Return (x, y) of the center of cell containing provided text 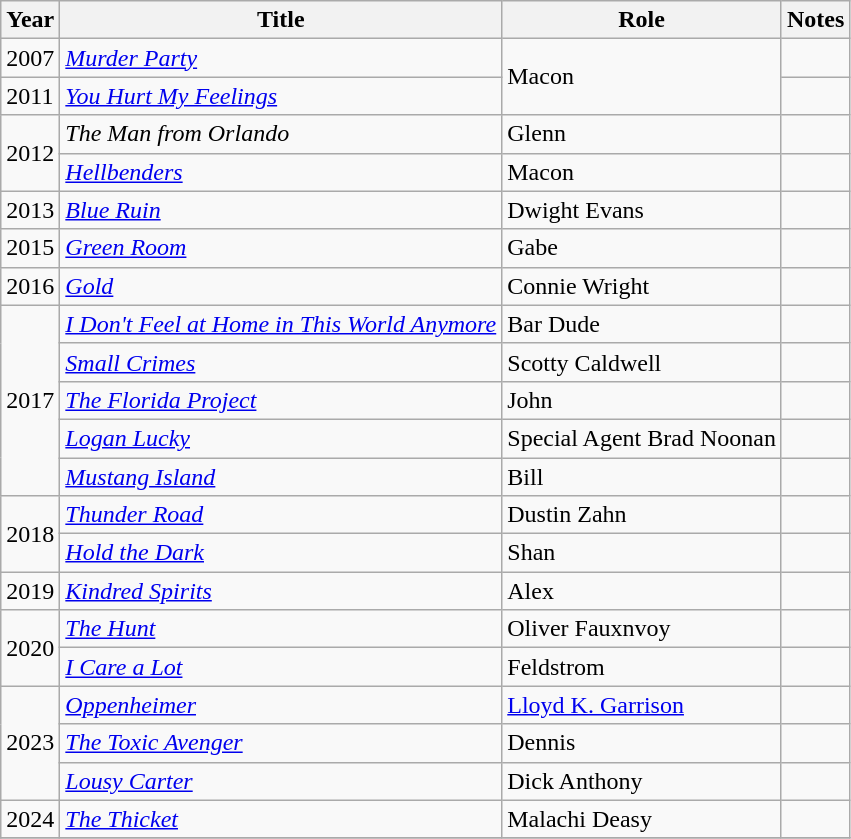
Scotty Caldwell (642, 362)
2020 (30, 648)
Lloyd K. Garrison (642, 705)
Notes (815, 20)
The Man from Orlando (281, 134)
Hold the Dark (281, 553)
Thunder Road (281, 515)
Role (642, 20)
Kindred Spirits (281, 591)
Glenn (642, 134)
Mustang Island (281, 477)
Dwight Evans (642, 210)
Logan Lucky (281, 438)
The Thicket (281, 819)
2018 (30, 534)
Gabe (642, 248)
Dennis (642, 743)
Year (30, 20)
I Care a Lot (281, 667)
2011 (30, 96)
I Don't Feel at Home in This World Anymore (281, 324)
Shan (642, 553)
Oliver Fauxnvoy (642, 629)
You Hurt My Feelings (281, 96)
The Toxic Avenger (281, 743)
Hellbenders (281, 172)
Murder Party (281, 58)
2019 (30, 591)
Green Room (281, 248)
Oppenheimer (281, 705)
Alex (642, 591)
2016 (30, 286)
2013 (30, 210)
Small Crimes (281, 362)
Bar Dude (642, 324)
2007 (30, 58)
Title (281, 20)
Connie Wright (642, 286)
Special Agent Brad Noonan (642, 438)
Blue Ruin (281, 210)
2017 (30, 400)
Dick Anthony (642, 781)
The Florida Project (281, 400)
Gold (281, 286)
Malachi Deasy (642, 819)
Bill (642, 477)
2012 (30, 153)
2023 (30, 743)
Dustin Zahn (642, 515)
Lousy Carter (281, 781)
2024 (30, 819)
John (642, 400)
2015 (30, 248)
Feldstrom (642, 667)
The Hunt (281, 629)
